Output the [x, y] coordinate of the center of the cell containing the given text.  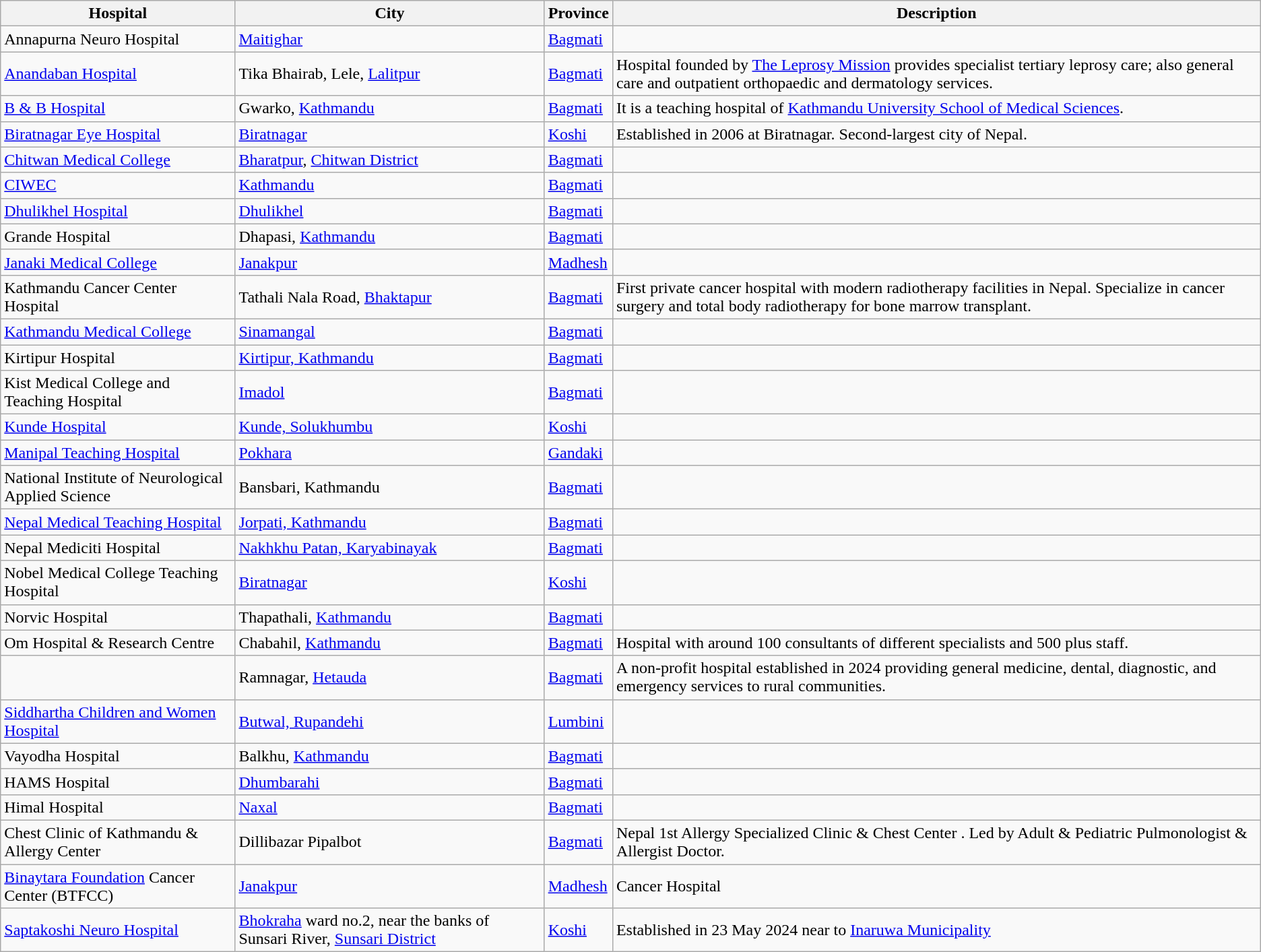
City [389, 13]
Dhapasi, Kathmandu [389, 236]
CIWEC [118, 185]
Established in 23 May 2024 near to Inaruwa Municipality [936, 930]
Grande Hospital [118, 236]
Janaki Medical College [118, 262]
Lumbini [578, 721]
Anandaban Hospital [118, 74]
Gwarko, Kathmandu [389, 108]
Nobel Medical College Teaching Hospital [118, 582]
Chitwan Medical College [118, 160]
Balkhu, Kathmandu [389, 756]
B & B Hospital [118, 108]
Ramnagar, Hetauda [389, 678]
Jorpati, Kathmandu [389, 522]
Hospital [118, 13]
Biratnagar Eye Hospital [118, 134]
Maitighar [389, 39]
Kunde Hospital [118, 427]
Dhumbarahi [389, 782]
Kathmandu [389, 185]
It is a teaching hospital of Kathmandu University School of Medical Sciences. [936, 108]
Sinamangal [389, 331]
Bhokraha ward no.2, near the banks of Sunsari River, Sunsari District [389, 930]
Established in 2006 at Biratnagar. Second-largest city of Nepal. [936, 134]
Description [936, 13]
Bansbari, Kathmandu [389, 488]
Cancer Hospital [936, 885]
Thapathali, Kathmandu [389, 617]
Nepal Medical Teaching Hospital [118, 522]
Siddhartha Children and Women Hospital [118, 721]
Hospital with around 100 consultants of different specialists and 500 plus staff. [936, 643]
HAMS Hospital [118, 782]
National Institute of Neurological Applied Science [118, 488]
Bharatpur, Chitwan District [389, 160]
Gandaki [578, 453]
Kathmandu Cancer Center Hospital [118, 296]
Om Hospital & Research Centre [118, 643]
Tathali Nala Road, Bhaktapur [389, 296]
Dhulikhel Hospital [118, 211]
Kirtipur Hospital [118, 358]
Nepal 1st Allergy Specialized Clinic & Chest Center . Led by Adult & Pediatric Pulmonologist & Allergist Doctor. [936, 842]
Tika Bhairab, Lele, Lalitpur [389, 74]
Chabahil, Kathmandu [389, 643]
Annapurna Neuro Hospital [118, 39]
Pokhara [389, 453]
Nakhkhu Patan, Karyabinayak [389, 548]
Naxal [389, 807]
Province [578, 13]
Nepal Mediciti Hospital [118, 548]
Butwal, Rupandehi [389, 721]
Binaytara Foundation Cancer Center (BTFCC) [118, 885]
Dhulikhel [389, 211]
Manipal Teaching Hospital [118, 453]
Kist Medical College and Teaching Hospital [118, 392]
Norvic Hospital [118, 617]
Kunde, Solukhumbu [389, 427]
Vayodha Hospital [118, 756]
Saptakoshi Neuro Hospital [118, 930]
Imadol [389, 392]
Kathmandu Medical College [118, 331]
Dillibazar Pipalbot [389, 842]
Chest Clinic of Kathmandu & Allergy Center [118, 842]
Himal Hospital [118, 807]
Kirtipur, Kathmandu [389, 358]
A non-profit hospital established in 2024 providing general medicine, dental, diagnostic, and emergency services to rural communities. [936, 678]
